Return the (X, Y) coordinate for the center point of the cell that contains the specified text.  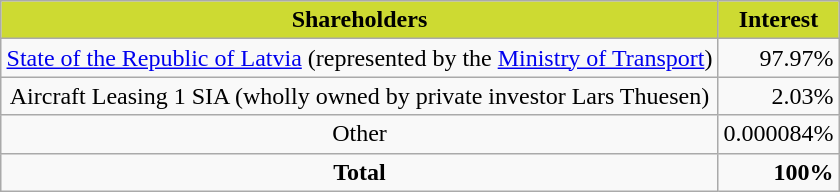
2.03% (778, 96)
Total (360, 172)
Other (360, 134)
State of the Republic of Latvia (represented by the Ministry of Transport) (360, 58)
Shareholders (360, 20)
97.97% (778, 58)
Aircraft Leasing 1 SIA (wholly owned by private investor Lars Thuesen) (360, 96)
0.000084% (778, 134)
Interest (778, 20)
100% (778, 172)
